Output the [x, y] coordinate of the center of the cell containing the given text.  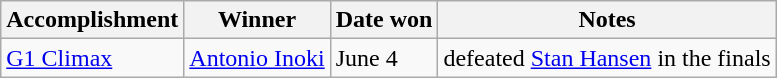
G1 Climax [92, 58]
Winner [257, 20]
defeated Stan Hansen in the finals [607, 58]
June 4 [384, 58]
Date won [384, 20]
Accomplishment [92, 20]
Notes [607, 20]
Antonio Inoki [257, 58]
